Scan for the cell matching the given text and deliver its [X, Y] coordinate at center. 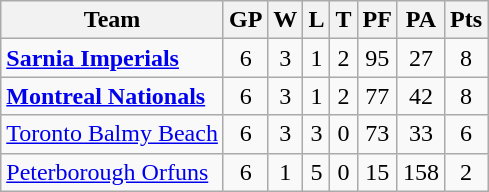
33 [420, 134]
95 [377, 58]
Toronto Balmy Beach [112, 134]
PA [420, 20]
Team [112, 20]
W [286, 20]
L [316, 20]
PF [377, 20]
Peterborough Orfuns [112, 172]
15 [377, 172]
77 [377, 96]
73 [377, 134]
GP [245, 20]
Sarnia Imperials [112, 58]
27 [420, 58]
T [344, 20]
5 [316, 172]
Pts [466, 20]
42 [420, 96]
158 [420, 172]
Montreal Nationals [112, 96]
